Identify which cell holds the provided text, then report its (X, Y) central coordinate. 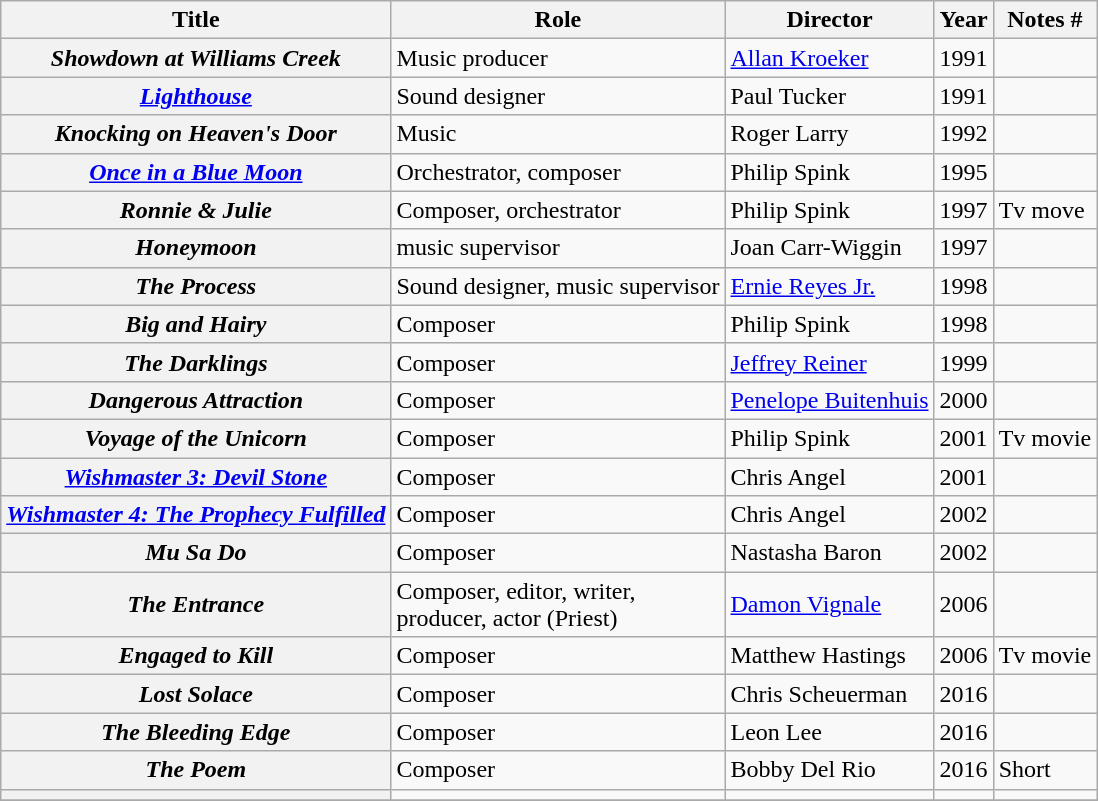
The Bleeding Edge (196, 732)
Year (964, 20)
Sound designer (558, 96)
Mu Sa Do (196, 553)
Bobby Del Rio (830, 770)
Wishmaster 3: Devil Stone (196, 477)
Matthew Hastings (830, 656)
Music (558, 134)
2000 (964, 400)
The Process (196, 286)
Once in a Blue Moon (196, 172)
Joan Carr-Wiggin (830, 248)
1999 (964, 362)
Big and Hairy (196, 324)
Knocking on Heaven's Door (196, 134)
Music producer (558, 58)
Role (558, 20)
Leon Lee (830, 732)
Engaged to Kill (196, 656)
Allan Kroeker (830, 58)
Ernie Reyes Jr. (830, 286)
The Entrance (196, 604)
The Poem (196, 770)
Dangerous Attraction (196, 400)
Ronnie & Julie (196, 210)
Composer, editor, writer,producer, actor (Priest) (558, 604)
Honeymoon (196, 248)
Title (196, 20)
Orchestrator, composer (558, 172)
Lighthouse (196, 96)
Paul Tucker (830, 96)
Voyage of the Unicorn (196, 438)
Jeffrey Reiner (830, 362)
Lost Solace (196, 694)
Tv move (1045, 210)
Chris Scheuerman (830, 694)
Director (830, 20)
Nastasha Baron (830, 553)
Damon Vignale (830, 604)
music supervisor (558, 248)
1992 (964, 134)
1995 (964, 172)
Showdown at Williams Creek (196, 58)
Notes # (1045, 20)
Short (1045, 770)
Penelope Buitenhuis (830, 400)
The Darklings (196, 362)
Wishmaster 4: The Prophecy Fulfilled (196, 515)
Roger Larry (830, 134)
Composer, orchestrator (558, 210)
Sound designer, music supervisor (558, 286)
